Search for the cell housing the specified text and yield its [x, y] center coordinate. 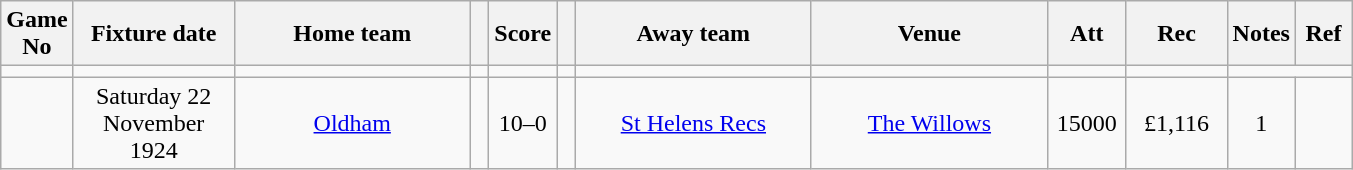
Away team [693, 34]
Ref [1323, 34]
Att [1086, 34]
Notes [1261, 34]
Home team [352, 34]
1 [1261, 123]
Rec [1176, 34]
St Helens Recs [693, 123]
The Willows [929, 123]
Saturday 22 November 1924 [154, 123]
Game No [37, 34]
10–0 [523, 123]
Oldham [352, 123]
Fixture date [154, 34]
Score [523, 34]
Venue [929, 34]
15000 [1086, 123]
£1,116 [1176, 123]
